Return the (x, y) coordinate for the center point of the cell that contains the specified text.  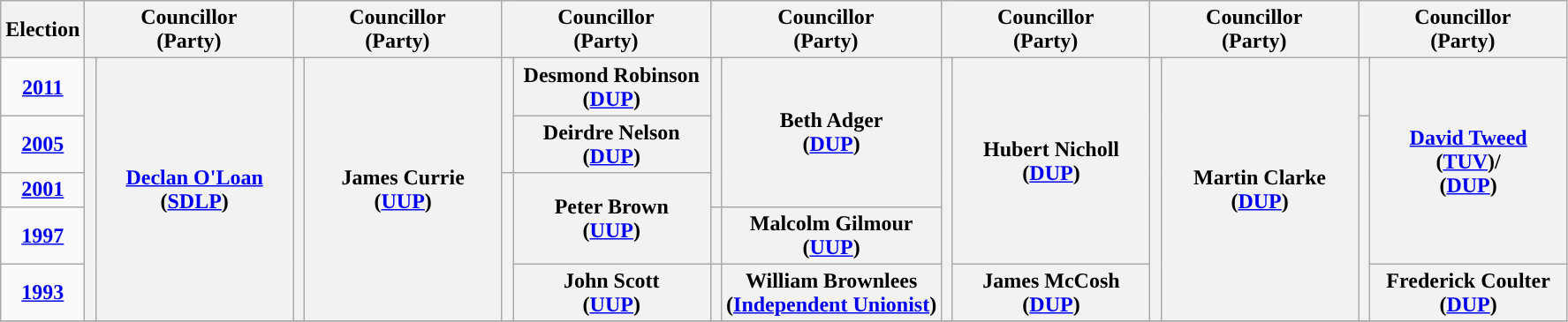
Hubert Nicholl (DUP) (1051, 161)
Malcolm Gilmour (UUP) (832, 235)
James Currie (UUP) (403, 190)
1997 (42, 235)
Peter Brown (UUP) (611, 219)
David Tweed (TUV)/ (DUP) (1468, 161)
John Scott (UUP) (611, 293)
Frederick Coulter (DUP) (1468, 293)
William Brownlees (Independent Unionist) (832, 293)
2005 (42, 145)
2011 (42, 86)
Desmond Robinson (DUP) (611, 86)
1993 (42, 293)
Election (42, 30)
James McCosh (DUP) (1051, 293)
2001 (42, 190)
Beth Adger (DUP) (832, 132)
Deirdre Nelson (DUP) (611, 145)
Declan O'Loan (SDLP) (194, 190)
Martin Clarke (DUP) (1260, 190)
